Search for the cell housing the specified text and yield its [x, y] center coordinate. 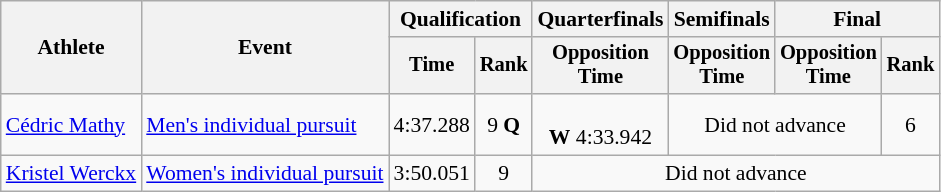
Kristel Werckx [71, 174]
3:50.051 [432, 174]
Men's individual pursuit [264, 124]
Qualification [461, 19]
Semifinals [722, 19]
Time [432, 66]
Athlete [71, 48]
Cédric Mathy [71, 124]
Event [264, 48]
9 [504, 174]
6 [911, 124]
4:37.288 [432, 124]
Women's individual pursuit [264, 174]
Quarterfinals [600, 19]
W 4:33.942 [600, 124]
Final [857, 19]
9 Q [504, 124]
